Extract the [X, Y] coordinate from the center of the cell holding the provided text.  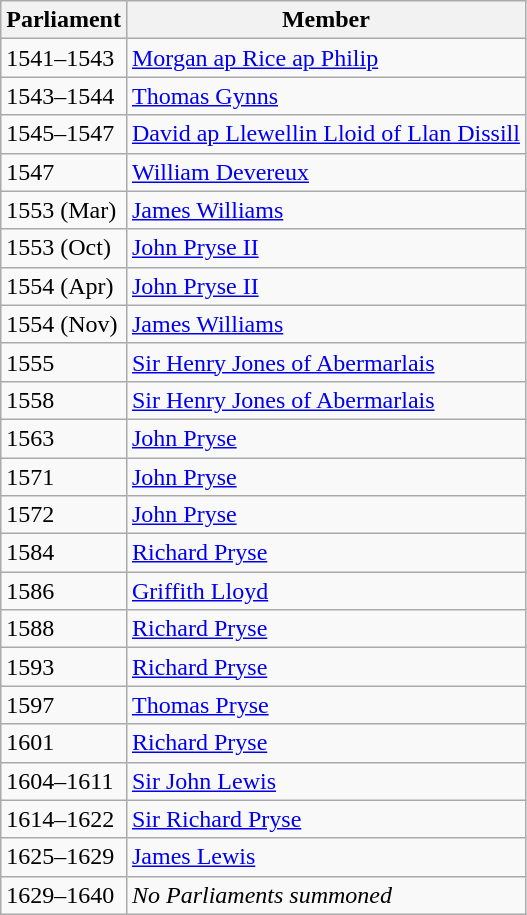
Griffith Lloyd [326, 591]
1584 [64, 553]
Thomas Gynns [326, 96]
1629–1640 [64, 895]
Morgan ap Rice ap Philip [326, 58]
1554 (Nov) [64, 324]
1604–1611 [64, 781]
1553 (Mar) [64, 210]
Sir John Lewis [326, 781]
1614–1622 [64, 819]
1601 [64, 743]
1545–1547 [64, 134]
1625–1629 [64, 857]
1543–1544 [64, 96]
1563 [64, 438]
1553 (Oct) [64, 248]
1555 [64, 362]
William Devereux [326, 172]
Sir Richard Pryse [326, 819]
1547 [64, 172]
Thomas Pryse [326, 705]
1558 [64, 400]
1593 [64, 667]
1586 [64, 591]
Parliament [64, 20]
1572 [64, 515]
David ap Llewellin Lloid of Llan Dissill [326, 134]
1554 (Apr) [64, 286]
1571 [64, 477]
1597 [64, 705]
1541–1543 [64, 58]
No Parliaments summoned [326, 895]
Member [326, 20]
James Lewis [326, 857]
1588 [64, 629]
